Extract the (x, y) coordinate from the center of the cell holding the provided text.  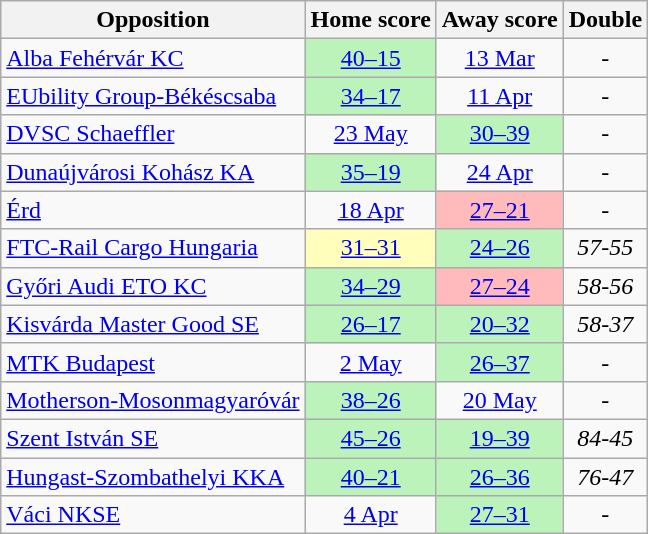
76-47 (605, 477)
23 May (370, 134)
Győri Audi ETO KC (153, 286)
27–21 (500, 210)
4 Apr (370, 515)
84-45 (605, 438)
26–36 (500, 477)
20–32 (500, 324)
30–39 (500, 134)
Dunaújvárosi Kohász KA (153, 172)
EUbility Group-Békéscsaba (153, 96)
24 Apr (500, 172)
24–26 (500, 248)
Double (605, 20)
45–26 (370, 438)
Szent István SE (153, 438)
Home score (370, 20)
27–24 (500, 286)
34–17 (370, 96)
Hungast-Szombathelyi KKA (153, 477)
40–21 (370, 477)
40–15 (370, 58)
35–19 (370, 172)
Váci NKSE (153, 515)
18 Apr (370, 210)
Opposition (153, 20)
Alba Fehérvár KC (153, 58)
57-55 (605, 248)
FTC-Rail Cargo Hungaria (153, 248)
34–29 (370, 286)
Érd (153, 210)
2 May (370, 362)
38–26 (370, 400)
13 Mar (500, 58)
26–37 (500, 362)
19–39 (500, 438)
58-37 (605, 324)
Kisvárda Master Good SE (153, 324)
MTK Budapest (153, 362)
11 Apr (500, 96)
DVSC Schaeffler (153, 134)
26–17 (370, 324)
Away score (500, 20)
Motherson-Mosonmagyaróvár (153, 400)
27–31 (500, 515)
58-56 (605, 286)
31–31 (370, 248)
20 May (500, 400)
